Output the [x, y] coordinate of the center of the cell containing the given text.  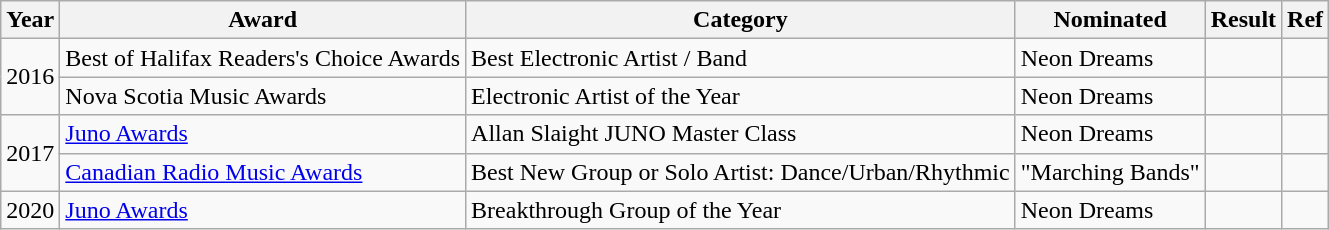
2016 [30, 77]
Best of Halifax Readers's Choice Awards [263, 58]
Award [263, 20]
Canadian Radio Music Awards [263, 172]
Best Electronic Artist / Band [741, 58]
2020 [30, 210]
Year [30, 20]
Nominated [1110, 20]
Category [741, 20]
Nova Scotia Music Awards [263, 96]
"Marching Bands" [1110, 172]
Breakthrough Group of the Year [741, 210]
Electronic Artist of the Year [741, 96]
2017 [30, 153]
Ref [1306, 20]
Best New Group or Solo Artist: Dance/Urban/Rhythmic [741, 172]
Allan Slaight JUNO Master Class [741, 134]
Result [1243, 20]
